Locate the cell with the specified text and output its [x, y] center coordinate. 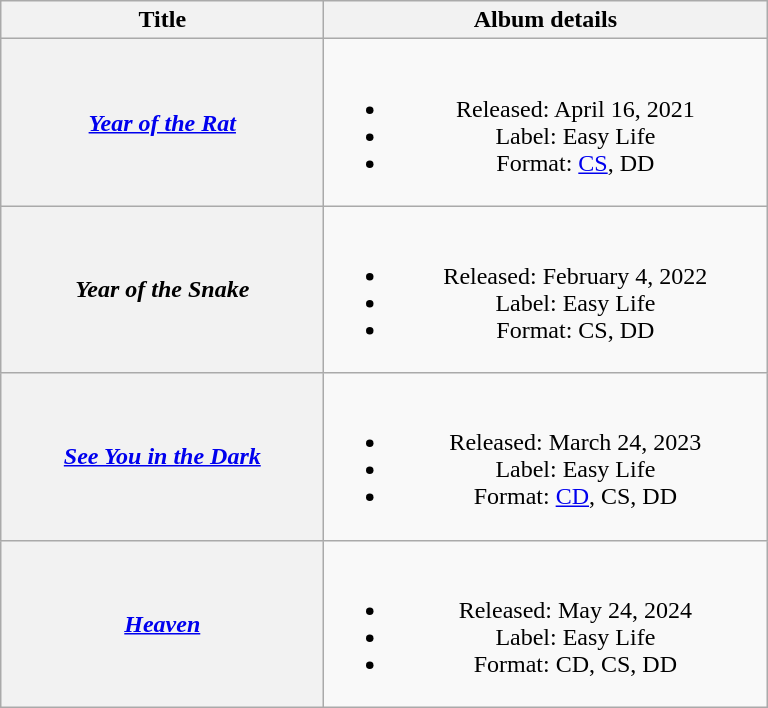
Heaven [162, 624]
See You in the Dark [162, 456]
Title [162, 20]
Album details [546, 20]
Year of the Rat [162, 122]
Released: April 16, 2021Label: Easy LifeFormat: CS, DD [546, 122]
Released: May 24, 2024Label: Easy LifeFormat: CD, CS, DD [546, 624]
Year of the Snake [162, 290]
Released: February 4, 2022Label: Easy LifeFormat: CS, DD [546, 290]
Released: March 24, 2023Label: Easy LifeFormat: CD, CS, DD [546, 456]
